Locate the cell with the specified text and output its [x, y] center coordinate. 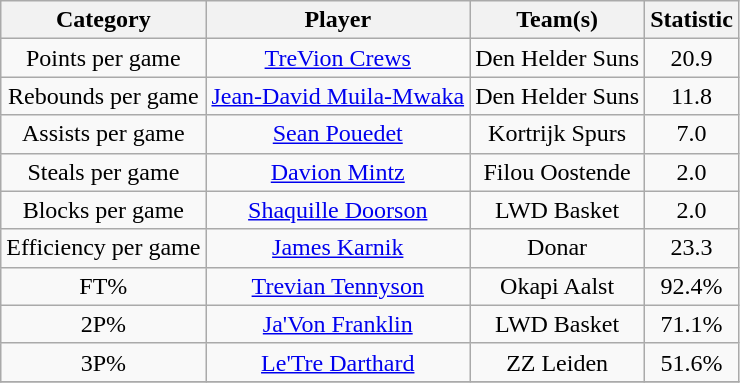
Donar [558, 248]
Player [338, 20]
Kortrijk Spurs [558, 134]
7.0 [692, 134]
ZZ Leiden [558, 362]
71.1% [692, 324]
Filou Oostende [558, 172]
Steals per game [104, 172]
2P% [104, 324]
20.9 [692, 58]
3P% [104, 362]
Shaquille Doorson [338, 210]
Okapi Aalst [558, 286]
TreVion Crews [338, 58]
Points per game [104, 58]
Category [104, 20]
11.8 [692, 96]
Efficiency per game [104, 248]
23.3 [692, 248]
James Karnik [338, 248]
FT% [104, 286]
Assists per game [104, 134]
Ja'Von Franklin [338, 324]
92.4% [692, 286]
Blocks per game [104, 210]
Statistic [692, 20]
Jean-David Muila-Mwaka [338, 96]
Rebounds per game [104, 96]
Team(s) [558, 20]
51.6% [692, 362]
Sean Pouedet [338, 134]
Trevian Tennyson [338, 286]
Le'Tre Darthard [338, 362]
Davion Mintz [338, 172]
